Extract the [X, Y] coordinate from the center of the cell holding the provided text.  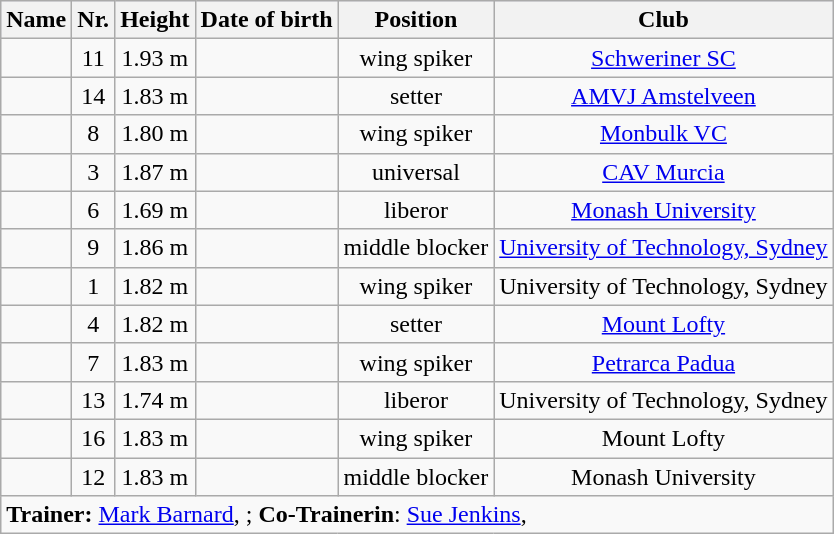
11 [94, 58]
universal [416, 172]
6 [94, 210]
12 [94, 477]
9 [94, 248]
1.69 m [155, 210]
Petrarca Padua [664, 362]
Trainer: Mark Barnard, ; Co-Trainerin: Sue Jenkins, [417, 515]
1.87 m [155, 172]
AMVJ Amstelveen [664, 96]
1.80 m [155, 134]
Schweriner SC [664, 58]
14 [94, 96]
13 [94, 400]
Position [416, 20]
1.74 m [155, 400]
1.86 m [155, 248]
16 [94, 438]
8 [94, 134]
1 [94, 286]
Club [664, 20]
7 [94, 362]
Height [155, 20]
1.93 m [155, 58]
Name [36, 20]
Date of birth [266, 20]
4 [94, 324]
3 [94, 172]
Monbulk VC [664, 134]
Nr. [94, 20]
CAV Murcia [664, 172]
